Determine the (X, Y) coordinate at the center of the cell enclosing the given text.  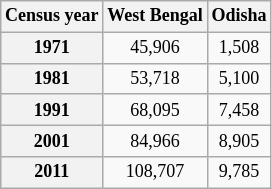
45,906 (155, 48)
West Bengal (155, 16)
2011 (52, 172)
5,100 (239, 78)
7,458 (239, 110)
Odisha (239, 16)
8,905 (239, 140)
1981 (52, 78)
9,785 (239, 172)
1991 (52, 110)
1971 (52, 48)
2001 (52, 140)
Census year (52, 16)
108,707 (155, 172)
53,718 (155, 78)
1,508 (239, 48)
84,966 (155, 140)
68,095 (155, 110)
